Extract the [X, Y] coordinate from the center of the cell holding the provided text.  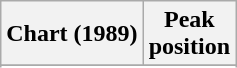
Peak position [189, 34]
Chart (1989) [72, 34]
